Detect which cell encompasses the target text, then output its (X, Y) center coordinate. 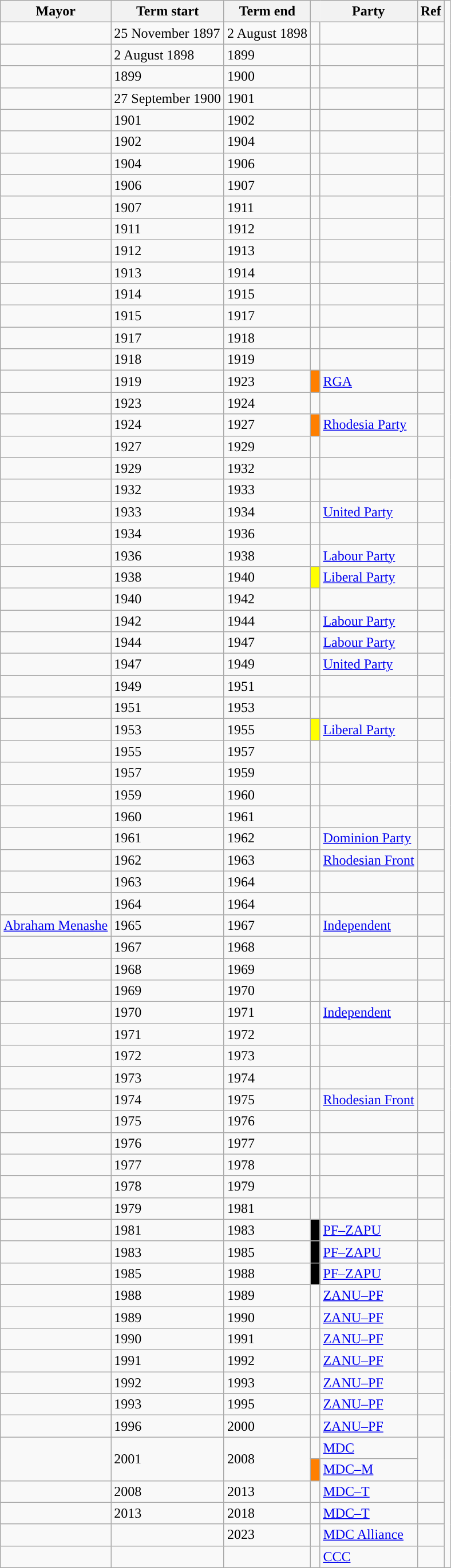
2000 (267, 1426)
1995 (267, 1404)
Mayor (56, 11)
RGA (369, 381)
Rhodesia Party (369, 425)
2001 (168, 1459)
Party (369, 11)
Abraham Menashe (56, 925)
CCC (369, 1557)
MDC Alliance (369, 1535)
2018 (267, 1513)
27 September 1900 (168, 98)
Term start (168, 11)
MDC–M (369, 1470)
1996 (168, 1426)
1965 (168, 925)
Term end (267, 11)
MDC (369, 1448)
2023 (267, 1535)
Ref (430, 11)
Dominion Party (369, 838)
25 November 1897 (168, 33)
1900 (267, 77)
